Extract the [x, y] coordinate from the center of the cell holding the provided text.  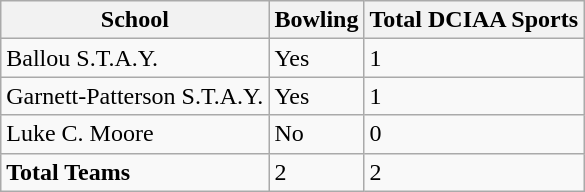
Total DCIAA Sports [474, 20]
School [135, 20]
Total Teams [135, 172]
Ballou S.T.A.Y. [135, 58]
Garnett-Patterson S.T.A.Y. [135, 96]
No [316, 134]
0 [474, 134]
Bowling [316, 20]
Luke C. Moore [135, 134]
